Search for the cell housing the specified text and yield its [X, Y] center coordinate. 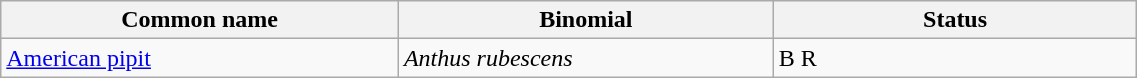
B R [955, 58]
Binomial [586, 20]
American pipit [200, 58]
Anthus rubescens [586, 58]
Common name [200, 20]
Status [955, 20]
